From the cell containing the given text, extract its center point as (X, Y) coordinate. 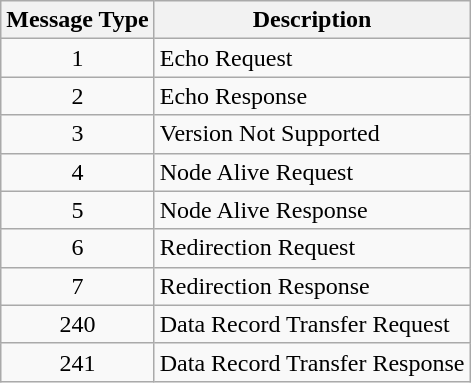
3 (78, 134)
6 (78, 248)
Message Type (78, 20)
4 (78, 172)
241 (78, 362)
1 (78, 58)
Version Not Supported (312, 134)
Echo Response (312, 96)
240 (78, 324)
Data Record Transfer Response (312, 362)
5 (78, 210)
Echo Request (312, 58)
Redirection Request (312, 248)
2 (78, 96)
Node Alive Request (312, 172)
7 (78, 286)
Redirection Response (312, 286)
Data Record Transfer Request (312, 324)
Description (312, 20)
Node Alive Response (312, 210)
